From the cell containing the given text, extract its center point as [X, Y] coordinate. 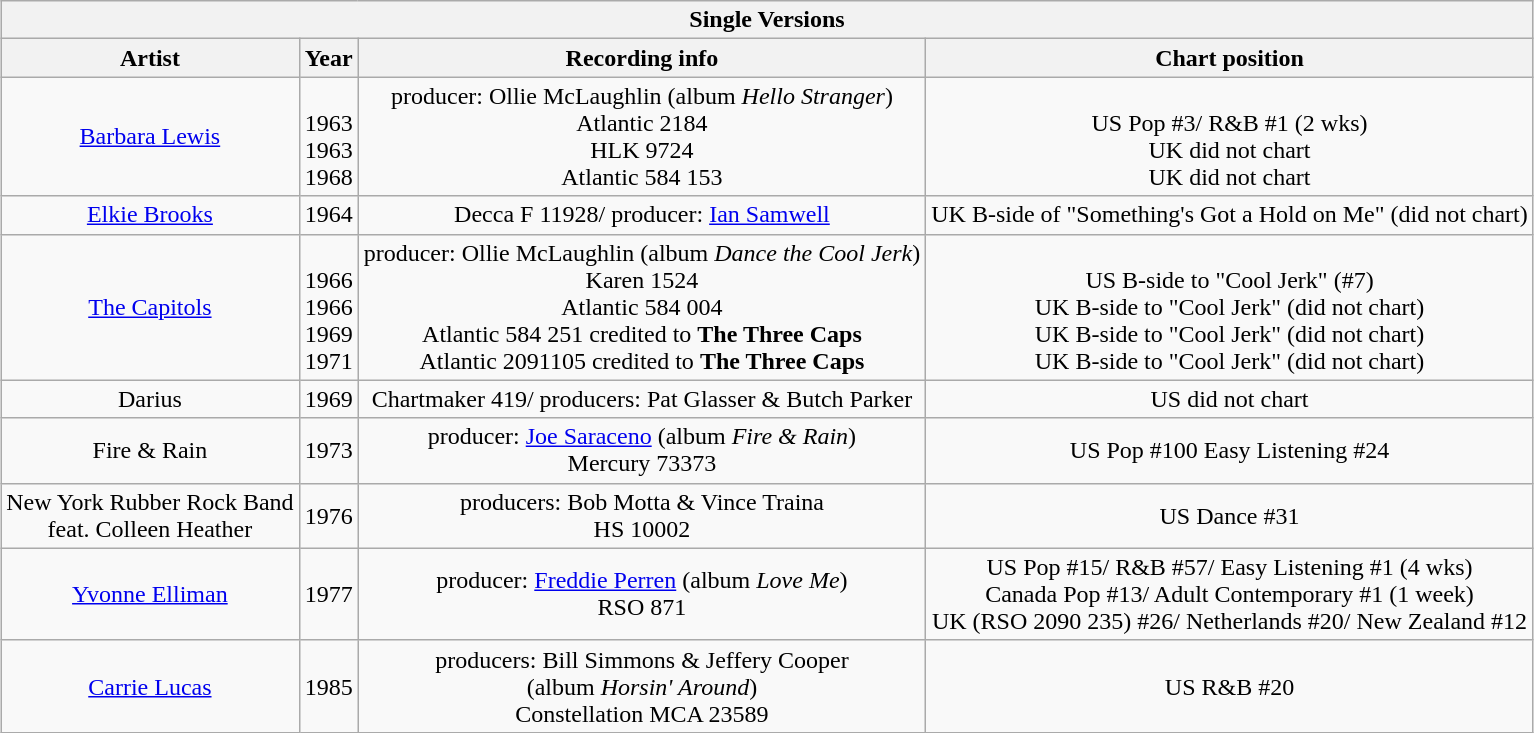
Artist [150, 58]
Chartmaker 419/ producers: Pat Glasser & Butch Parker [642, 399]
US did not chart [1230, 399]
Darius [150, 399]
producer: Freddie Perren (album Love Me)RSO 871 [642, 594]
Recording info [642, 58]
US R&B #20 [1230, 686]
producers: Bill Simmons & Jeffery Cooper(album Horsin' Around)Constellation MCA 23589 [642, 686]
UK B-side of "Something's Got a Hold on Me" (did not chart) [1230, 215]
Single Versions [768, 20]
1973 [328, 450]
Elkie Brooks [150, 215]
US Pop #15/ R&B #57/ Easy Listening #1 (4 wks)Canada Pop #13/ Adult Contemporary #1 (1 week)UK (RSO 2090 235) #26/ Netherlands #20/ New Zealand #12 [1230, 594]
New York Rubber Rock Bandfeat. Colleen Heather [150, 516]
producers: Bob Motta & Vince TrainaHS 10002 [642, 516]
Fire & Rain [150, 450]
US Pop #100 Easy Listening #24 [1230, 450]
Year [328, 58]
US B-side to "Cool Jerk" (#7)UK B-side to "Cool Jerk" (did not chart)UK B-side to "Cool Jerk" (did not chart)UK B-side to "Cool Jerk" (did not chart) [1230, 307]
Chart position [1230, 58]
producer: Joe Saraceno (album Fire & Rain)Mercury 73373 [642, 450]
1969 [328, 399]
Carrie Lucas [150, 686]
1976 [328, 516]
1977 [328, 594]
US Dance #31 [1230, 516]
1985 [328, 686]
Decca F 11928/ producer: Ian Samwell [642, 215]
US Pop #3/ R&B #1 (2 wks)UK did not chartUK did not chart [1230, 136]
1964 [328, 215]
The Capitols [150, 307]
1966196619691971 [328, 307]
196319631968 [328, 136]
Yvonne Elliman [150, 594]
Barbara Lewis [150, 136]
producer: Ollie McLaughlin (album Hello Stranger)Atlantic 2184 HLK 9724Atlantic 584 153 [642, 136]
